Scan for the cell matching the given text and deliver its (X, Y) coordinate at center. 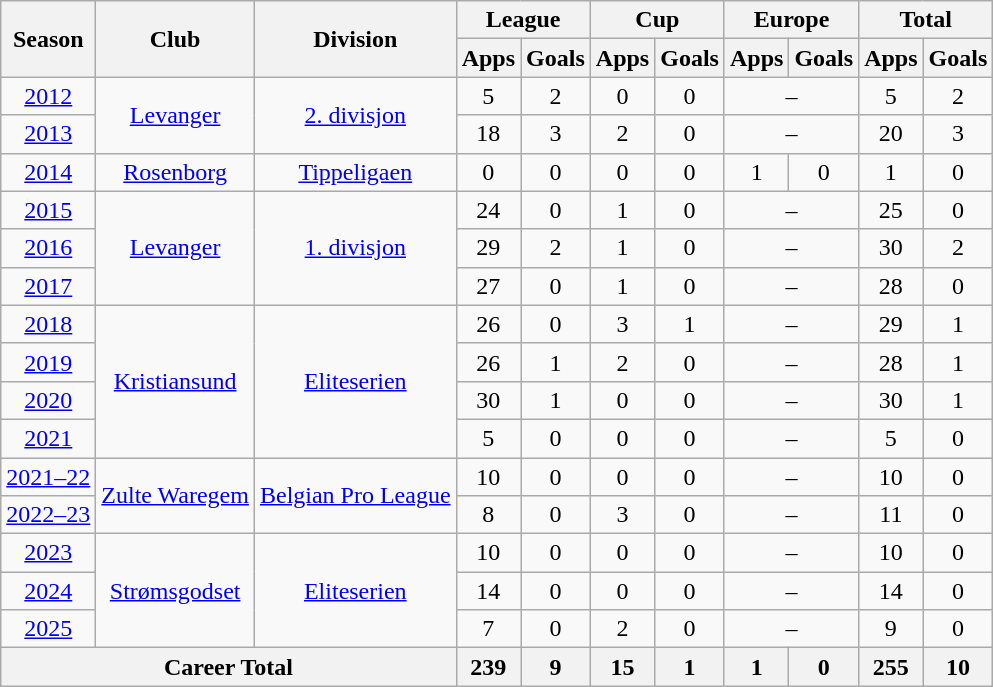
2013 (48, 134)
255 (891, 667)
2018 (48, 324)
20 (891, 134)
11 (891, 515)
2020 (48, 400)
2015 (48, 210)
2012 (48, 96)
Kristiansund (176, 381)
Zulte Waregem (176, 496)
239 (488, 667)
League (523, 20)
2021 (48, 438)
2024 (48, 591)
Career Total (228, 667)
25 (891, 210)
Rosenborg (176, 172)
Division (355, 39)
27 (488, 286)
15 (622, 667)
Tippeligaen (355, 172)
Cup (657, 20)
18 (488, 134)
7 (488, 629)
Season (48, 39)
2021–22 (48, 477)
Belgian Pro League (355, 496)
2022–23 (48, 515)
2. divisjon (355, 115)
Club (176, 39)
2014 (48, 172)
2017 (48, 286)
1. divisjon (355, 248)
2025 (48, 629)
Total (926, 20)
2019 (48, 362)
2023 (48, 553)
2016 (48, 248)
Strømsgodset (176, 591)
Europe (791, 20)
8 (488, 515)
24 (488, 210)
